Provide the [X, Y] coordinate of the cell's center where the given text is located.  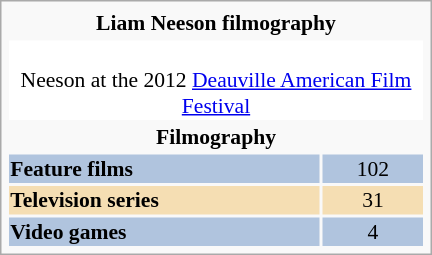
Filmography [216, 137]
Feature films [164, 168]
Neeson at the 2012 Deauville American Film Festival [216, 80]
102 [373, 168]
Television series [164, 200]
Video games [164, 231]
Liam Neeson filmography [216, 23]
4 [373, 231]
31 [373, 200]
